Provide the [x, y] coordinate of the cell's center where the given text is located.  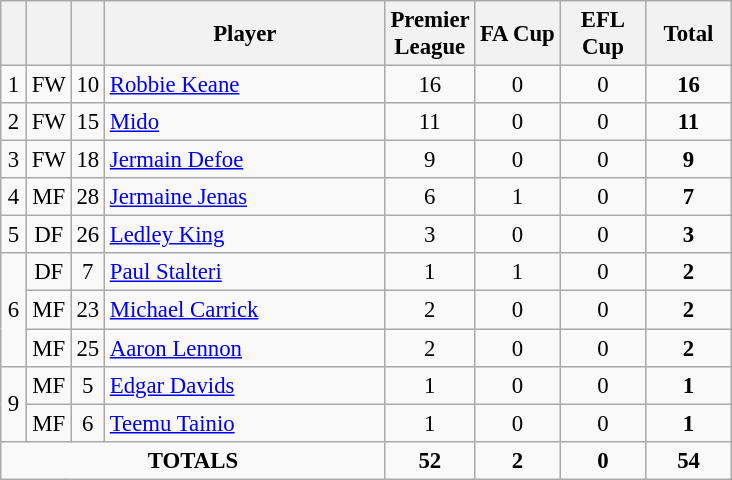
Michael Carrick [244, 310]
52 [430, 460]
Mido [244, 122]
23 [88, 310]
Robbie Keane [244, 85]
Premier League [430, 34]
Jermain Defoe [244, 160]
18 [88, 160]
28 [88, 197]
FA Cup [518, 34]
EFL Cup [603, 34]
Teemu Tainio [244, 423]
Aaron Lennon [244, 348]
10 [88, 85]
26 [88, 235]
54 [689, 460]
Paul Stalteri [244, 273]
Total [689, 34]
15 [88, 122]
Jermaine Jenas [244, 197]
Ledley King [244, 235]
TOTALS [193, 460]
25 [88, 348]
4 [14, 197]
Edgar Davids [244, 385]
Player [244, 34]
